Extract the [X, Y] coordinate from the center of the cell holding the provided text.  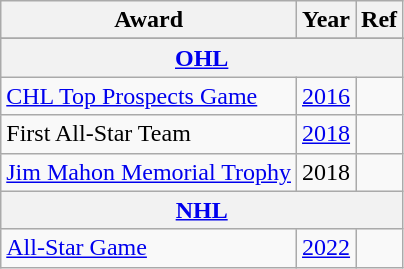
2016 [326, 96]
Award [149, 20]
Jim Mahon Memorial Trophy [149, 172]
Year [326, 20]
2022 [326, 248]
First All-Star Team [149, 134]
NHL [202, 210]
OHL [202, 58]
CHL Top Prospects Game [149, 96]
All-Star Game [149, 248]
Ref [380, 20]
